For the text-containing cell, return its midpoint in [x, y] coordinate format. 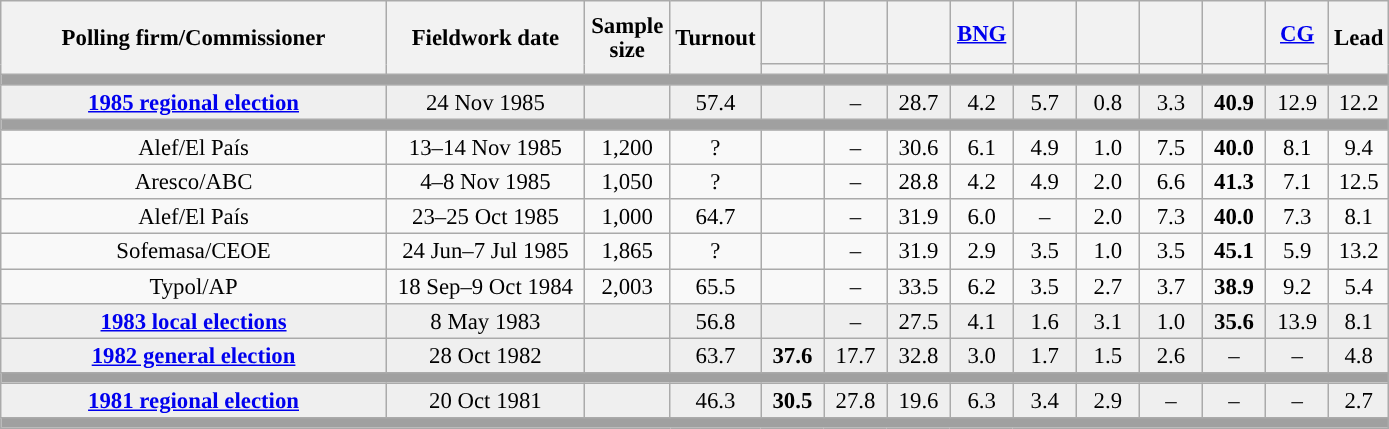
1.7 [1044, 356]
28.7 [918, 102]
3.3 [1170, 102]
BNG [982, 32]
1,865 [627, 252]
35.6 [1234, 320]
28.8 [918, 182]
30.6 [918, 148]
1,000 [627, 218]
6.3 [982, 400]
9.2 [1298, 286]
5.7 [1044, 102]
Turnout [716, 38]
Sofemasa/CEOE [194, 252]
Lead [1359, 38]
56.8 [716, 320]
46.3 [716, 400]
20 Oct 1981 [485, 400]
2,003 [627, 286]
18 Sep–9 Oct 1984 [485, 286]
1.5 [1108, 356]
33.5 [918, 286]
23–25 Oct 1985 [485, 218]
1983 local elections [194, 320]
19.6 [918, 400]
63.7 [716, 356]
13.9 [1298, 320]
1982 general election [194, 356]
27.5 [918, 320]
13–14 Nov 1985 [485, 148]
Aresco/ABC [194, 182]
28 Oct 1982 [485, 356]
17.7 [856, 356]
3.1 [1108, 320]
8 May 1983 [485, 320]
45.1 [1234, 252]
Typol/AP [194, 286]
1985 regional election [194, 102]
CG [1298, 32]
6.1 [982, 148]
65.5 [716, 286]
24 Jun–7 Jul 1985 [485, 252]
4.8 [1359, 356]
1,050 [627, 182]
4–8 Nov 1985 [485, 182]
37.6 [792, 356]
3.7 [1170, 286]
7.5 [1170, 148]
7.1 [1298, 182]
13.2 [1359, 252]
40.9 [1234, 102]
3.0 [982, 356]
5.9 [1298, 252]
1.6 [1044, 320]
1,200 [627, 148]
1981 regional election [194, 400]
57.4 [716, 102]
41.3 [1234, 182]
64.7 [716, 218]
12.5 [1359, 182]
6.0 [982, 218]
0.8 [1108, 102]
3.4 [1044, 400]
Fieldwork date [485, 38]
38.9 [1234, 286]
12.9 [1298, 102]
Polling firm/Commissioner [194, 38]
5.4 [1359, 286]
32.8 [918, 356]
6.6 [1170, 182]
30.5 [792, 400]
6.2 [982, 286]
27.8 [856, 400]
2.6 [1170, 356]
4.1 [982, 320]
9.4 [1359, 148]
12.2 [1359, 102]
Sample size [627, 38]
24 Nov 1985 [485, 102]
